Detect which cell encompasses the target text, then output its [X, Y] center coordinate. 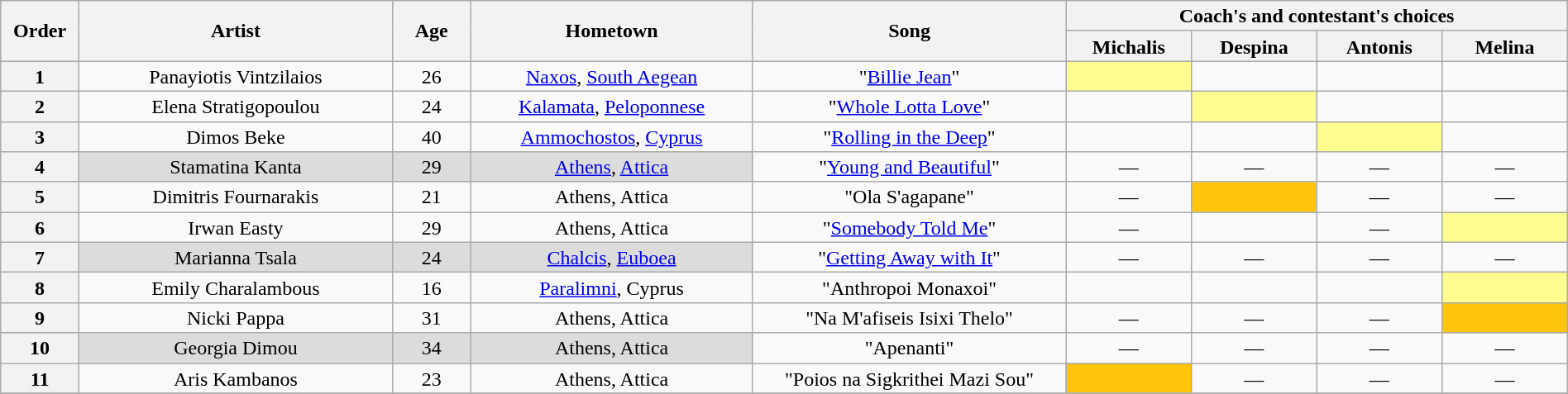
10 [40, 349]
"Ola S'agapane" [910, 197]
21 [432, 197]
Emily Charalambous [235, 287]
"Getting Away with It" [910, 258]
Irwan Easty [235, 228]
"Whole Lotta Love" [910, 106]
Panayiotis Vintzilaios [235, 76]
Dimos Beke [235, 137]
Michalis [1129, 46]
7 [40, 258]
Aris Kambanos [235, 378]
"Poios na Sigkrithei Mazi Sou" [910, 378]
Georgia Dimou [235, 349]
Chalcis, Euboea [612, 258]
8 [40, 287]
23 [432, 378]
Antonis [1379, 46]
3 [40, 137]
26 [432, 76]
11 [40, 378]
"Anthropoi Monaxoi" [910, 287]
"Somebody Told Me" [910, 228]
4 [40, 167]
Hometown [612, 31]
6 [40, 228]
16 [432, 287]
"Young and Beautiful" [910, 167]
Melina [1505, 46]
"Apenanti" [910, 349]
Age [432, 31]
40 [432, 137]
Nicki Pappa [235, 317]
1 [40, 76]
Naxos, South Aegean [612, 76]
Coach's and contestant's choices [1317, 17]
Artist [235, 31]
Dimitris Fournarakis [235, 197]
Paralimni, Cyprus [612, 287]
Despina [1255, 46]
5 [40, 197]
Kalamata, Peloponnese [612, 106]
34 [432, 349]
Marianna Tsala [235, 258]
Order [40, 31]
"Rolling in the Deep" [910, 137]
31 [432, 317]
Elena Stratigopoulou [235, 106]
9 [40, 317]
"Na M'afiseis Isixi Thelo" [910, 317]
"Billie Jean" [910, 76]
Stamatina Kanta [235, 167]
2 [40, 106]
Song [910, 31]
Ammochostos, Cyprus [612, 137]
